For the text-containing cell, return its midpoint in [X, Y] coordinate format. 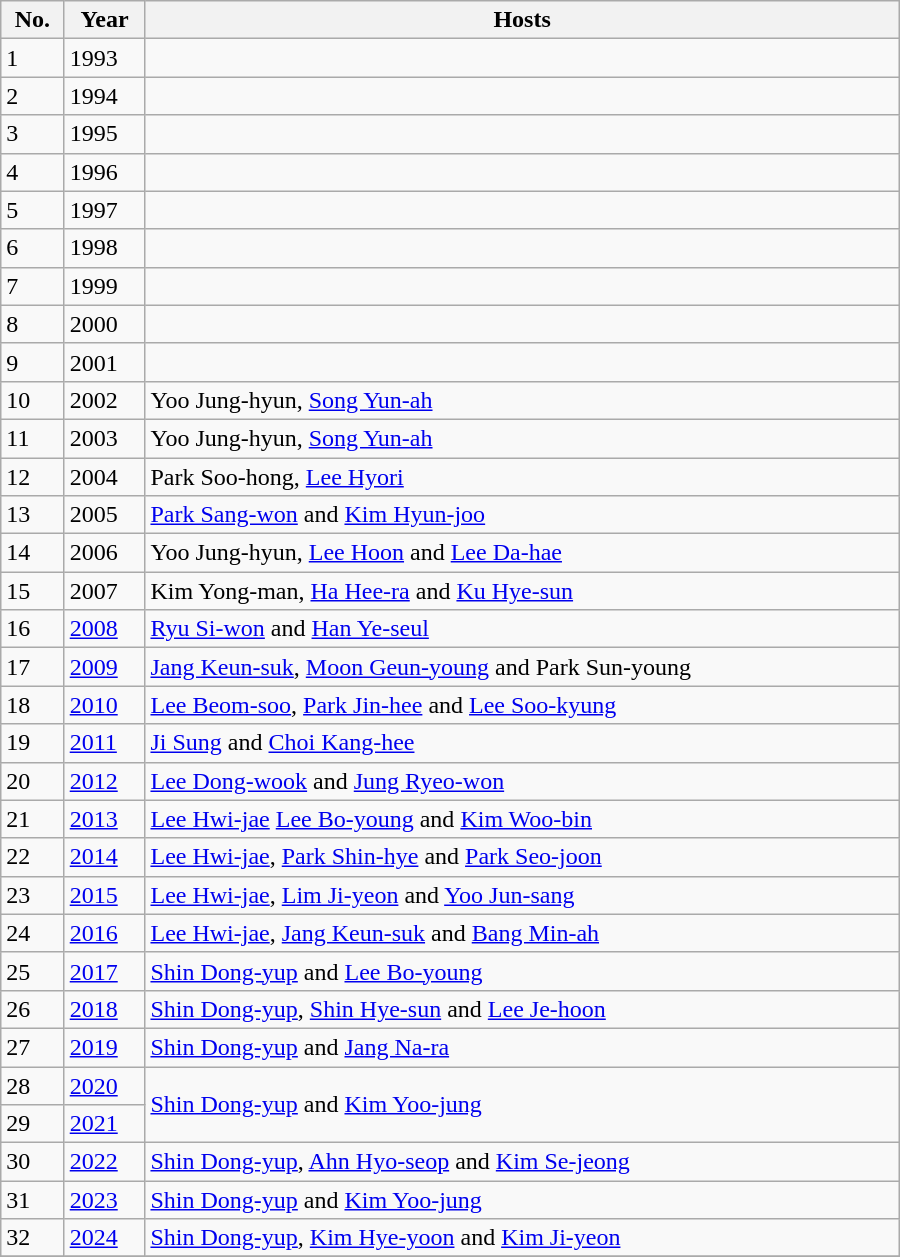
Lee Hwi-jae Lee Bo-young and Kim Woo-bin [522, 819]
2005 [104, 515]
1 [32, 58]
Shin Dong-yup, Shin Hye-sun and Lee Je-hoon [522, 1009]
Jang Keun-suk, Moon Geun-young and Park Sun-young [522, 667]
2007 [104, 591]
2018 [104, 1009]
2003 [104, 438]
Yoo Jung-hyun, Lee Hoon and Lee Da-hae [522, 553]
6 [32, 248]
28 [32, 1085]
Kim Yong-man, Ha Hee-ra and Ku Hye-sun [522, 591]
Shin Dong-yup and Jang Na-ra [522, 1047]
2001 [104, 362]
1996 [104, 172]
Lee Hwi-jae, Jang Keun-suk and Bang Min-ah [522, 933]
Lee Hwi-jae, Lim Ji-yeon and Yoo Jun-sang [522, 895]
2021 [104, 1124]
23 [32, 895]
5 [32, 210]
2019 [104, 1047]
24 [32, 933]
14 [32, 553]
Shin Dong-yup and Lee Bo-young [522, 971]
13 [32, 515]
Lee Hwi-jae, Park Shin-hye and Park Seo-joon [522, 857]
1995 [104, 134]
2010 [104, 705]
1994 [104, 96]
10 [32, 400]
2004 [104, 477]
2017 [104, 971]
4 [32, 172]
8 [32, 324]
2016 [104, 933]
2002 [104, 400]
Park Soo-hong, Lee Hyori [522, 477]
1997 [104, 210]
21 [32, 819]
1998 [104, 248]
20 [32, 781]
2015 [104, 895]
2011 [104, 743]
15 [32, 591]
2 [32, 96]
Shin Dong-yup, Ahn Hyo-seop and Kim Se-jeong [522, 1162]
2020 [104, 1085]
22 [32, 857]
11 [32, 438]
2022 [104, 1162]
Year [104, 20]
12 [32, 477]
2014 [104, 857]
Shin Dong-yup, Kim Hye-yoon and Kim Ji-yeon [522, 1238]
1993 [104, 58]
Ryu Si-won and Han Ye-seul [522, 629]
3 [32, 134]
2013 [104, 819]
Lee Beom-soo, Park Jin-hee and Lee Soo-kyung [522, 705]
18 [32, 705]
30 [32, 1162]
Ji Sung and Choi Kang-hee [522, 743]
No. [32, 20]
2023 [104, 1200]
1999 [104, 286]
2006 [104, 553]
2012 [104, 781]
Hosts [522, 20]
Park Sang-won and Kim Hyun-joo [522, 515]
2009 [104, 667]
16 [32, 629]
9 [32, 362]
25 [32, 971]
2000 [104, 324]
19 [32, 743]
7 [32, 286]
26 [32, 1009]
29 [32, 1124]
2008 [104, 629]
32 [32, 1238]
Lee Dong-wook and Jung Ryeo-won [522, 781]
27 [32, 1047]
17 [32, 667]
31 [32, 1200]
2024 [104, 1238]
